Scan for the cell matching the given text and deliver its (x, y) coordinate at center. 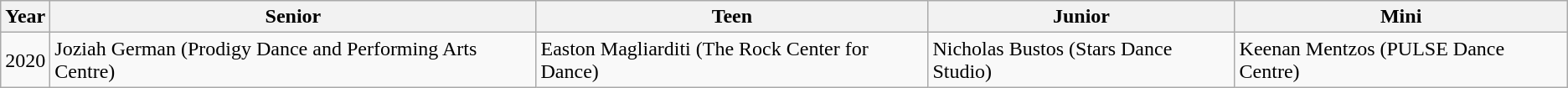
Year (25, 17)
Teen (732, 17)
Junior (1081, 17)
Joziah German (Prodigy Dance and Performing Arts Centre) (293, 60)
Senior (293, 17)
Mini (1400, 17)
Nicholas Bustos (Stars Dance Studio) (1081, 60)
Keenan Mentzos (PULSE Dance Centre) (1400, 60)
2020 (25, 60)
Easton Magliarditi (The Rock Center for Dance) (732, 60)
